Find where the given text appears and provide that cell's center as (X, Y) coordinate. 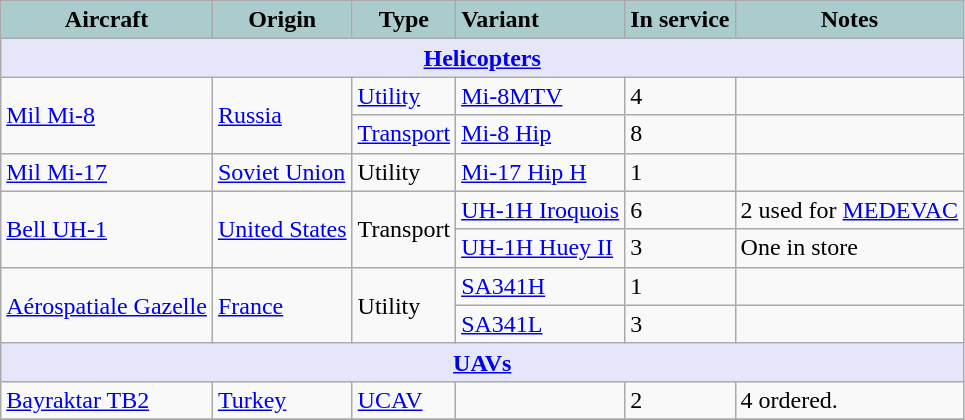
SA341H (540, 286)
Notes (850, 20)
Aérospatiale Gazelle (107, 305)
United States (282, 229)
In service (680, 20)
2 (680, 400)
UAVs (482, 362)
Bayraktar TB2 (107, 400)
4 (680, 96)
Mil Mi-8 (107, 115)
Turkey (282, 400)
UH-1H Iroquois (540, 210)
Soviet Union (282, 172)
Mi-8 Hip (540, 134)
4 ordered. (850, 400)
6 (680, 210)
Mi-8MTV (540, 96)
Helicopters (482, 58)
Mi-17 Hip H (540, 172)
SA341L (540, 324)
8 (680, 134)
Variant (540, 20)
Mil Mi-17 (107, 172)
France (282, 305)
Russia (282, 115)
2 used for MEDEVAC (850, 210)
UCAV (404, 400)
Origin (282, 20)
Type (404, 20)
UH-1H Huey II (540, 248)
Bell UH-1 (107, 229)
Aircraft (107, 20)
One in store (850, 248)
